Output the (X, Y) coordinate of the center of the cell containing the given text.  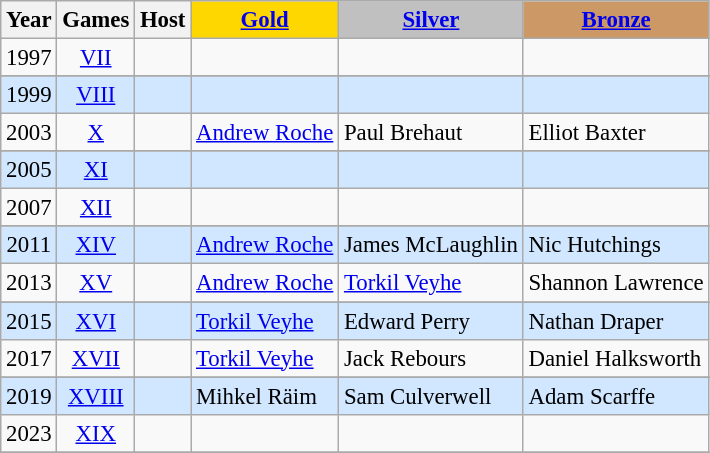
Adam Scarffe (616, 396)
Mihkel Räim (265, 396)
Silver (432, 20)
2005 (29, 170)
2023 (29, 433)
Bronze (616, 20)
Host (163, 20)
Gold (265, 20)
XI (96, 170)
X (96, 133)
VIII (96, 95)
2011 (29, 245)
Jack Rebours (432, 358)
James McLaughlin (432, 245)
1999 (29, 95)
Shannon Lawrence (616, 283)
2019 (29, 396)
Nathan Draper (616, 321)
Edward Perry (432, 321)
2013 (29, 283)
Paul Brehaut (432, 133)
XIX (96, 433)
XVI (96, 321)
XV (96, 283)
Games (96, 20)
XVII (96, 358)
2003 (29, 133)
Year (29, 20)
Elliot Baxter (616, 133)
XII (96, 208)
2007 (29, 208)
2017 (29, 358)
1997 (29, 58)
Sam Culverwell (432, 396)
XIV (96, 245)
XVIII (96, 396)
VII (96, 58)
2015 (29, 321)
Daniel Halksworth (616, 358)
Nic Hutchings (616, 245)
